Scan for the cell matching the given text and deliver its [X, Y] coordinate at center. 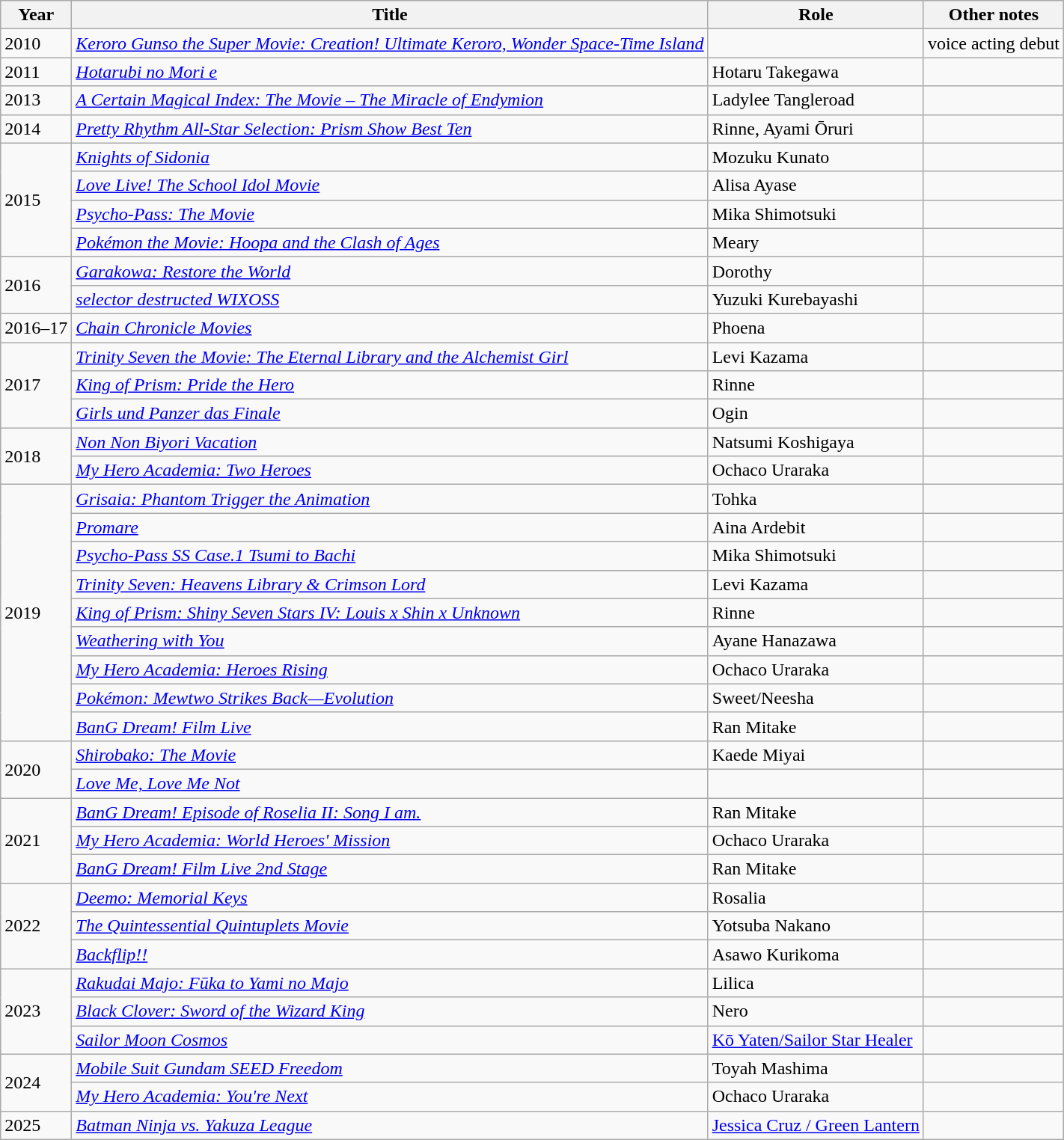
Hotarubi no Mori e [390, 72]
Kaede Miyai [816, 755]
Black Clover: Sword of the Wizard King [390, 1011]
2024 [36, 1082]
2025 [36, 1125]
Dorothy [816, 271]
My Hero Academia: World Heroes' Mission [390, 841]
Psycho-Pass SS Case.1 Tsumi to Bachi [390, 556]
My Hero Academia: Heroes Rising [390, 669]
2016–17 [36, 328]
Nero [816, 1011]
Chain Chronicle Movies [390, 328]
Lilica [816, 983]
2020 [36, 769]
Shirobako: The Movie [390, 755]
2013 [36, 100]
The Quintessential Quintuplets Movie [390, 926]
Girls und Panzer das Finale [390, 414]
Sweet/Neesha [816, 698]
BanG Dream! Episode of Roselia II: Song I am. [390, 812]
BanG Dream! Film Live [390, 726]
Batman Ninja vs. Yakuza League [390, 1125]
Kō Yaten/Sailor Star Healer [816, 1040]
Alisa Ayase [816, 186]
Tohka [816, 499]
Yotsuba Nakano [816, 926]
Pokémon: Mewtwo Strikes Back—Evolution [390, 698]
2021 [36, 840]
Ogin [816, 414]
Rakudai Majo: Fūka to Yami no Majo [390, 983]
Backflip!! [390, 954]
Love Me, Love Me Not [390, 783]
Meary [816, 242]
2014 [36, 129]
Phoena [816, 328]
BanG Dream! Film Live 2nd Stage [390, 869]
My Hero Academia: Two Heroes [390, 471]
Deemo: Memorial Keys [390, 898]
Rinne, Ayami Ōruri [816, 129]
Weathering with You [390, 641]
selector destructed WIXOSS [390, 299]
Trinity Seven the Movie: The Eternal Library and the Alchemist Girl [390, 357]
Year [36, 15]
2019 [36, 613]
2016 [36, 285]
2010 [36, 43]
Psycho-Pass: The Movie [390, 214]
2011 [36, 72]
Ladylee Tangleroad [816, 100]
Sailor Moon Cosmos [390, 1040]
Aina Ardebit [816, 527]
Role [816, 15]
Ayane Hanazawa [816, 641]
Toyah Mashima [816, 1068]
2015 [36, 200]
Promare [390, 527]
2022 [36, 926]
King of Prism: Pride the Hero [390, 385]
King of Prism: Shiny Seven Stars IV: Louis x Shin x Unknown [390, 613]
Keroro Gunso the Super Movie: Creation! Ultimate Keroro, Wonder Space-Time Island [390, 43]
Trinity Seven: Heavens Library & Crimson Lord [390, 584]
A Certain Magical Index: The Movie – The Miracle of Endymion [390, 100]
Love Live! The School Idol Movie [390, 186]
Grisaia: Phantom Trigger the Animation [390, 499]
Natsumi Koshigaya [816, 442]
Mobile Suit Gundam SEED Freedom [390, 1068]
Other notes [994, 15]
Rosalia [816, 898]
Non Non Biyori Vacation [390, 442]
Title [390, 15]
2023 [36, 1011]
Garakowa: Restore the World [390, 271]
Mozuku Kunato [816, 157]
Pokémon the Movie: Hoopa and the Clash of Ages [390, 242]
Yuzuki Kurebayashi [816, 299]
My Hero Academia: You're Next [390, 1097]
Jessica Cruz / Green Lantern [816, 1125]
2018 [36, 456]
2017 [36, 385]
Hotaru Takegawa [816, 72]
Knights of Sidonia [390, 157]
Pretty Rhythm All-Star Selection: Prism Show Best Ten [390, 129]
voice acting debut [994, 43]
Asawo Kurikoma [816, 954]
